Determine the [x, y] coordinate at the center of the cell enclosing the given text.  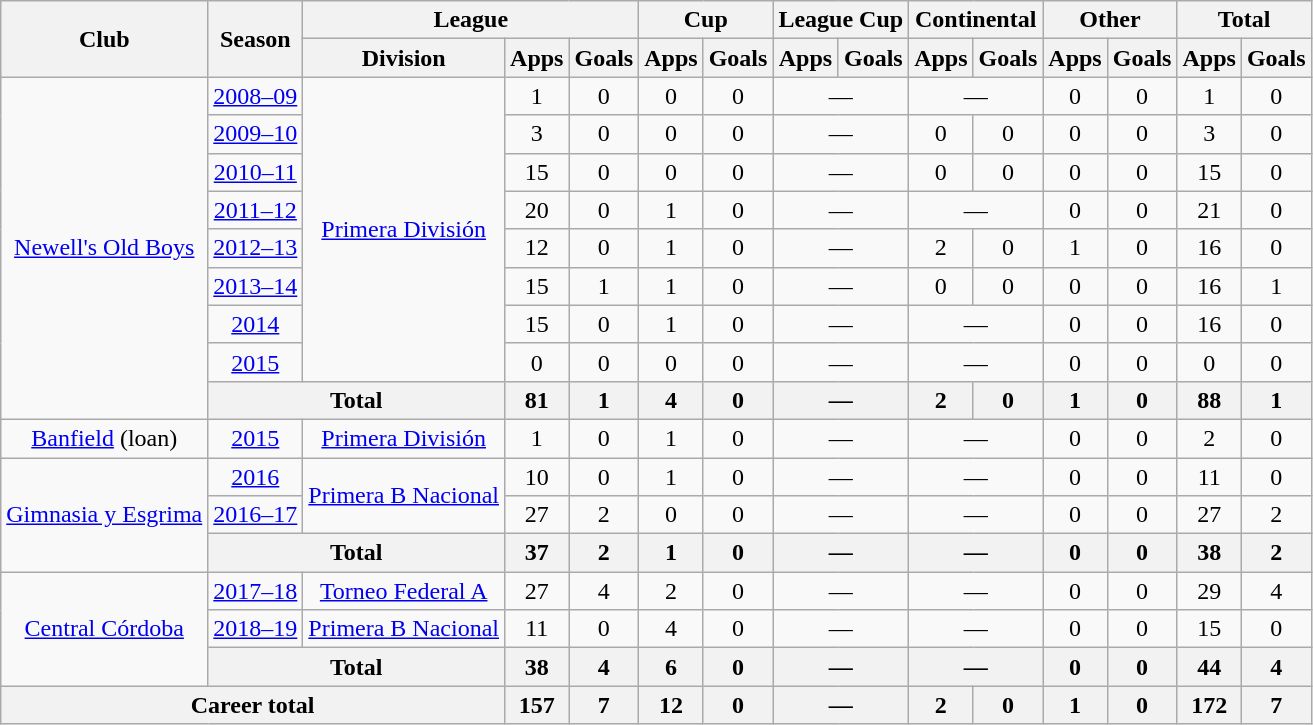
Banfield (loan) [104, 438]
2010–11 [256, 172]
81 [537, 400]
29 [1209, 591]
2009–10 [256, 134]
6 [671, 667]
172 [1209, 705]
10 [537, 477]
Cup [706, 20]
Central Córdoba [104, 629]
37 [537, 553]
2016 [256, 477]
Other [1110, 20]
44 [1209, 667]
2008–09 [256, 96]
League Cup [841, 20]
Season [256, 39]
157 [537, 705]
Club [104, 39]
88 [1209, 400]
Career total [253, 705]
League [471, 20]
2017–18 [256, 591]
2013–14 [256, 286]
Gimnasia y Esgrima [104, 515]
Torneo Federal A [404, 591]
2011–12 [256, 210]
20 [537, 210]
2018–19 [256, 629]
2016–17 [256, 515]
Continental [976, 20]
21 [1209, 210]
2014 [256, 324]
2012–13 [256, 248]
Newell's Old Boys [104, 248]
Division [404, 58]
